Return the (X, Y) coordinate for the center point of the cell that contains the specified text.  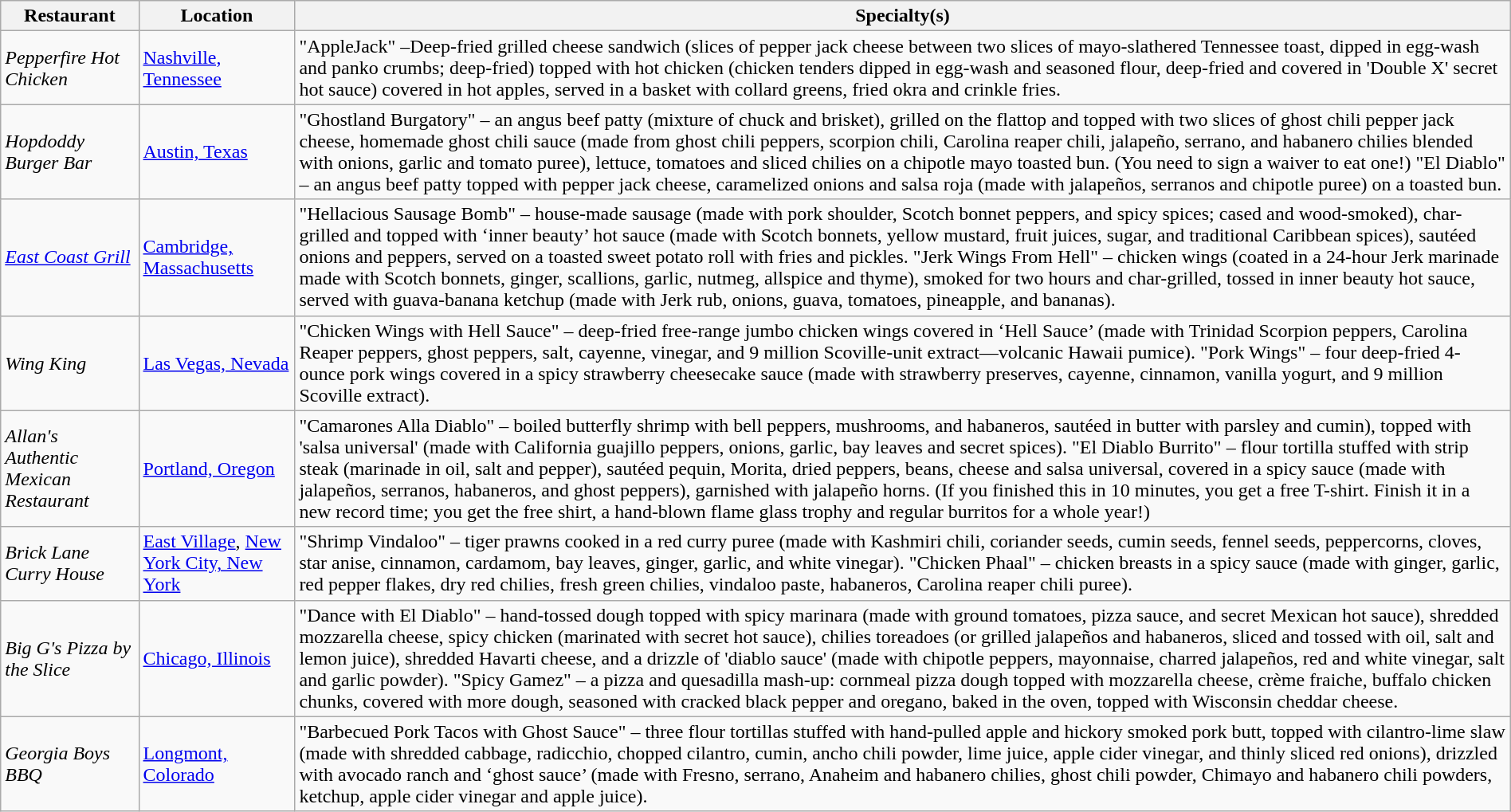
Location (217, 16)
Chicago, Illinois (217, 658)
Georgia Boys BBQ (70, 763)
Big G's Pizza by the Slice (70, 658)
East Village, New York City, New York (217, 563)
Nashville, Tennessee (217, 68)
Allan's Authentic Mexican Restaurant (70, 469)
Cambridge, Massachusetts (217, 257)
Restaurant (70, 16)
Austin, Texas (217, 151)
East Coast Grill (70, 257)
Brick Lane Curry House (70, 563)
Hopdoddy Burger Bar (70, 151)
Longmont, Colorado (217, 763)
Specialty(s) (902, 16)
Wing King (70, 363)
Pepperfire Hot Chicken (70, 68)
Portland, Oregon (217, 469)
Las Vegas, Nevada (217, 363)
